Search for the cell housing the specified text and yield its (x, y) center coordinate. 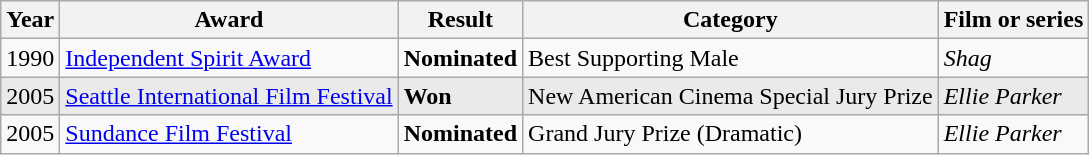
Film or series (1014, 20)
Grand Jury Prize (Dramatic) (731, 134)
Year (30, 20)
Shag (1014, 58)
Best Supporting Male (731, 58)
Sundance Film Festival (229, 134)
Independent Spirit Award (229, 58)
Won (460, 96)
Category (731, 20)
1990 (30, 58)
New American Cinema Special Jury Prize (731, 96)
Award (229, 20)
Result (460, 20)
Seattle International Film Festival (229, 96)
